Identify which cell holds the provided text, then report its (x, y) central coordinate. 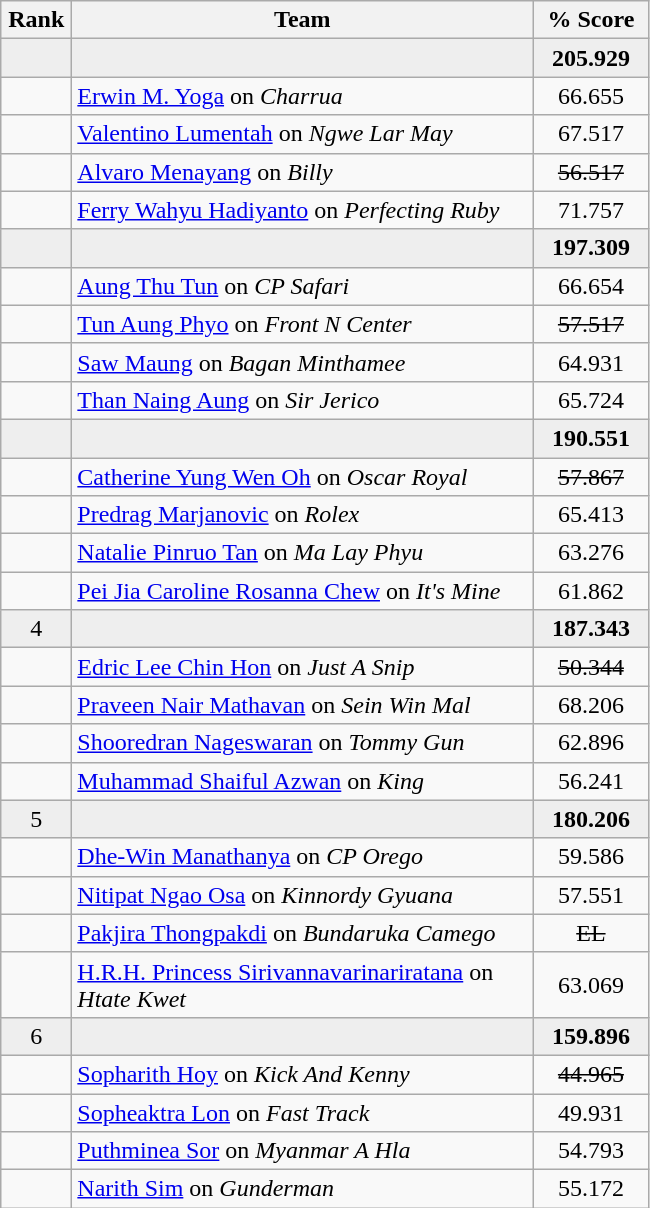
Than Naing Aung on Sir Jerico (302, 400)
55.172 (591, 1189)
Edric Lee Chin Hon on Just A Snip (302, 667)
Muhammad Shaiful Azwan on King (302, 781)
Catherine Yung Wen Oh on Oscar Royal (302, 477)
49.931 (591, 1113)
Praveen Nair Mathavan on Sein Win Mal (302, 705)
Dhe-Win Manathanya on CP Orego (302, 857)
67.517 (591, 134)
Shooredran Nageswaran on Tommy Gun (302, 743)
Sopharith Hoy on Kick And Kenny (302, 1074)
57.867 (591, 477)
Saw Maung on Bagan Minthamee (302, 362)
Narith Sim on Gunderman (302, 1189)
62.896 (591, 743)
71.757 (591, 210)
57.551 (591, 895)
197.309 (591, 248)
57.517 (591, 324)
Puthminea Sor on Myanmar A Hla (302, 1151)
Ferry Wahyu Hadiyanto on Perfecting Ruby (302, 210)
56.241 (591, 781)
% Score (591, 20)
59.586 (591, 857)
H.R.H. Princess Sirivannavarinariratana on Htate Kwet (302, 984)
Pakjira Thongpakdi on Bundaruka Camego (302, 933)
54.793 (591, 1151)
61.862 (591, 591)
Predrag Marjanovic on Rolex (302, 515)
64.931 (591, 362)
Tun Aung Phyo on Front N Center (302, 324)
4 (36, 629)
Aung Thu Tun on CP Safari (302, 286)
187.343 (591, 629)
Valentino Lumentah on Ngwe Lar May (302, 134)
56.517 (591, 172)
63.069 (591, 984)
Rank (36, 20)
190.551 (591, 438)
Alvaro Menayang on Billy (302, 172)
Erwin M. Yoga on Charrua (302, 96)
65.724 (591, 400)
Team (302, 20)
180.206 (591, 819)
44.965 (591, 1074)
6 (36, 1036)
205.929 (591, 58)
63.276 (591, 553)
EL (591, 933)
Sopheaktra Lon on Fast Track (302, 1113)
159.896 (591, 1036)
66.654 (591, 286)
5 (36, 819)
Nitipat Ngao Osa on Kinnordy Gyuana (302, 895)
65.413 (591, 515)
Pei Jia Caroline Rosanna Chew on It's Mine (302, 591)
Natalie Pinruo Tan on Ma Lay Phyu (302, 553)
66.655 (591, 96)
50.344 (591, 667)
68.206 (591, 705)
